Extract the (X, Y) coordinate from the center of the cell holding the provided text.  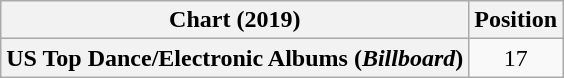
17 (516, 58)
US Top Dance/Electronic Albums (Billboard) (235, 58)
Position (516, 20)
Chart (2019) (235, 20)
